Return the (x, y) coordinate for the center point of the cell that contains the specified text.  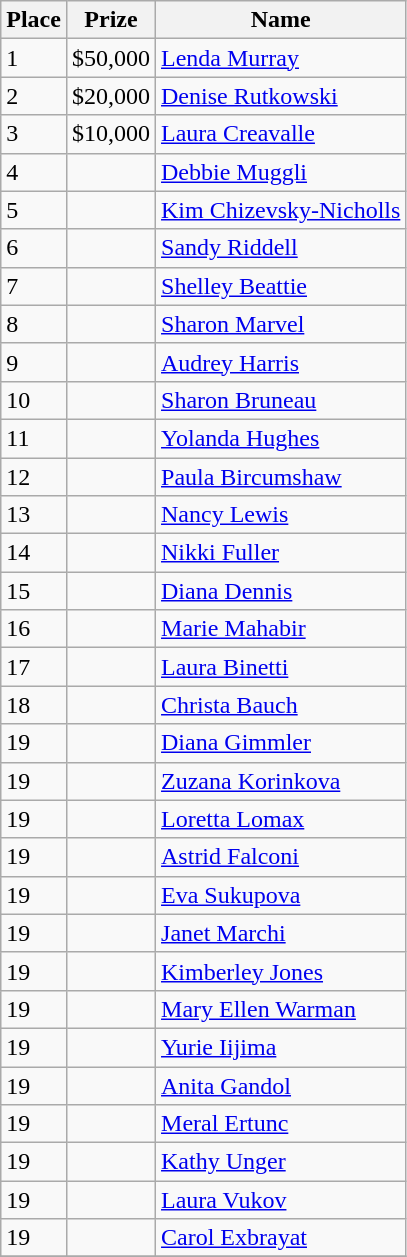
Anita Gandol (281, 1085)
2 (34, 96)
Mary Ellen Warman (281, 1009)
Zuzana Korinkova (281, 781)
17 (34, 667)
Laura Binetti (281, 667)
Place (34, 20)
Nikki Fuller (281, 553)
Yurie Iijima (281, 1047)
8 (34, 324)
Loretta Lomax (281, 819)
Name (281, 20)
Diana Dennis (281, 591)
Marie Mahabir (281, 629)
Laura Vukov (281, 1200)
15 (34, 591)
Eva Sukupova (281, 895)
$20,000 (110, 96)
Meral Ertunc (281, 1124)
1 (34, 58)
10 (34, 400)
Diana Gimmler (281, 743)
Nancy Lewis (281, 515)
Debbie Muggli (281, 172)
Kim Chizevsky-Nicholls (281, 210)
Paula Bircumshaw (281, 477)
$50,000 (110, 58)
3 (34, 134)
5 (34, 210)
Denise Rutkowski (281, 96)
Kathy Unger (281, 1162)
Sharon Marvel (281, 324)
18 (34, 705)
Prize (110, 20)
Kimberley Jones (281, 971)
Carol Exbrayat (281, 1238)
Yolanda Hughes (281, 438)
7 (34, 286)
Audrey Harris (281, 362)
Astrid Falconi (281, 857)
Christa Bauch (281, 705)
13 (34, 515)
11 (34, 438)
14 (34, 553)
Sandy Riddell (281, 248)
16 (34, 629)
Janet Marchi (281, 933)
Shelley Beattie (281, 286)
$10,000 (110, 134)
6 (34, 248)
4 (34, 172)
Sharon Bruneau (281, 400)
Lenda Murray (281, 58)
9 (34, 362)
12 (34, 477)
Laura Creavalle (281, 134)
